Locate the cell with the specified text and output its [X, Y] center coordinate. 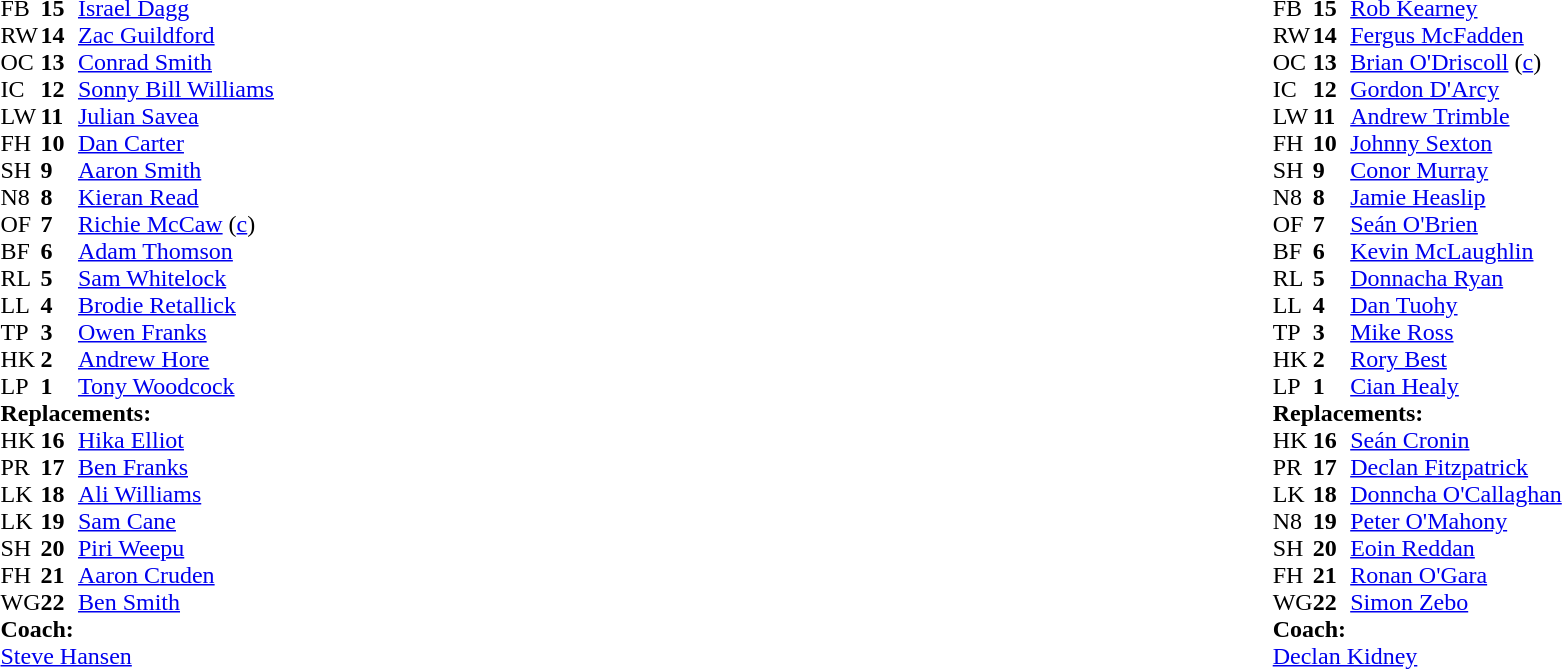
Kevin McLaughlin [1456, 252]
Hika Elliot [176, 440]
Cian Healy [1456, 386]
Sam Whitelock [176, 278]
Declan Fitzpatrick [1456, 468]
Ronan O'Gara [1456, 576]
Tony Woodcock [176, 386]
Aaron Cruden [176, 576]
Rory Best [1456, 360]
Brodie Retallick [176, 306]
Adam Thomson [176, 252]
Andrew Trimble [1456, 116]
Jamie Heaslip [1456, 198]
Conor Murray [1456, 170]
Ali Williams [176, 494]
Mike Ross [1456, 332]
Zac Guildford [176, 36]
Steve Hansen [136, 656]
Dan Tuohy [1456, 306]
Eoin Reddan [1456, 548]
Fergus McFadden [1456, 36]
Donncha O'Callaghan [1456, 494]
Donnacha Ryan [1456, 278]
Seán O'Brien [1456, 224]
Aaron Smith [176, 170]
Johnny Sexton [1456, 144]
Peter O'Mahony [1456, 522]
Gordon D'Arcy [1456, 90]
Andrew Hore [176, 360]
Ben Franks [176, 468]
Sonny Bill Williams [176, 90]
Seán Cronin [1456, 440]
Ben Smith [176, 602]
Richie McCaw (c) [176, 224]
Kieran Read [176, 198]
Conrad Smith [176, 62]
Owen Franks [176, 332]
Declan Kidney [1418, 656]
Julian Savea [176, 116]
Sam Cane [176, 522]
Piri Weepu [176, 548]
Brian O'Driscoll (c) [1456, 62]
Dan Carter [176, 144]
Simon Zebo [1456, 602]
